Return the [x, y] coordinate for the center point of the cell that contains the specified text.  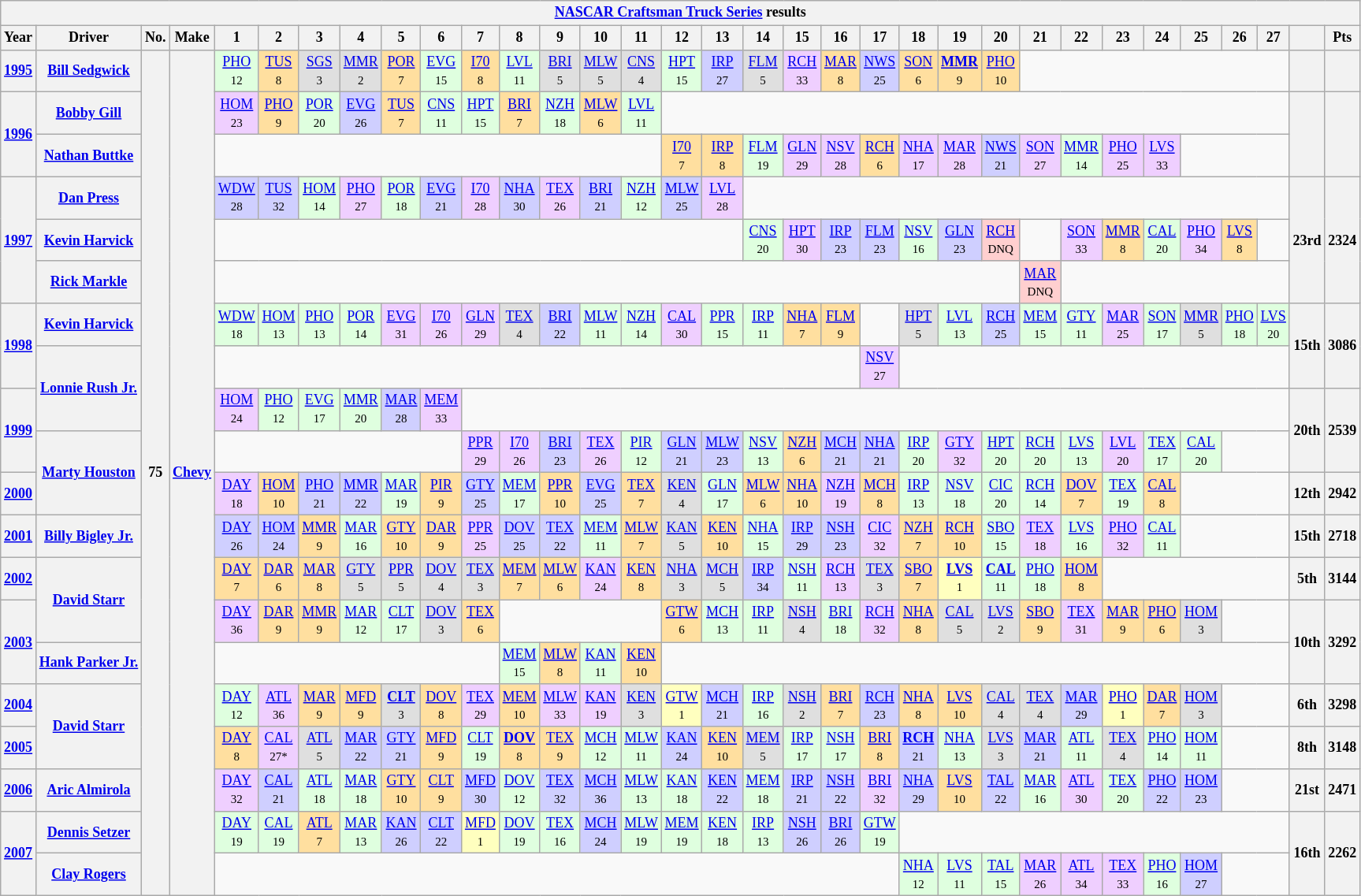
Aric Almirola [88, 790]
No. [156, 38]
2006 [19, 790]
MMR20 [361, 409]
I707 [682, 155]
LVS3 [1001, 748]
TEX33 [1122, 875]
CLT22 [441, 832]
NZH7 [919, 536]
PHO10 [1001, 71]
DAY32 [236, 790]
RCH23 [879, 705]
CNS11 [441, 113]
PPR10 [560, 494]
DOV25 [519, 536]
21st [1307, 790]
MCH8 [879, 494]
2471 [1343, 790]
IRP20 [919, 452]
HPT30 [802, 240]
2 [279, 38]
CNS20 [763, 240]
RCH33 [802, 71]
16 [841, 38]
DAY7 [236, 578]
LVS20 [1274, 325]
MLW33 [560, 705]
15 [802, 38]
HOM13 [279, 325]
PPR25 [481, 536]
CLT9 [441, 790]
NHA30 [519, 198]
TUS8 [279, 71]
27 [1274, 38]
BRI18 [841, 621]
24 [1162, 38]
MLW13 [641, 790]
DOV19 [519, 832]
12th [1307, 494]
IRP23 [841, 240]
Rick Markle [88, 282]
CAL4 [1001, 705]
PHO21 [320, 494]
BRI32 [879, 790]
NWS25 [879, 71]
EVG17 [320, 409]
26 [1239, 38]
1998 [19, 345]
8 [519, 38]
HOM11 [1201, 748]
PPR5 [401, 578]
NZH12 [641, 198]
EVG21 [441, 198]
NHA13 [960, 748]
MLW7 [641, 536]
3086 [1343, 345]
75 [156, 473]
IRP16 [763, 705]
DAY18 [236, 494]
MEM19 [682, 832]
3298 [1343, 705]
FLM9 [841, 325]
DOV7 [1081, 494]
3 [320, 38]
CIC20 [1001, 494]
LVS8 [1239, 240]
GTY25 [481, 494]
PHO25 [1122, 155]
LVS1 [960, 578]
CAL8 [1162, 494]
LVS33 [1162, 155]
GTW1 [682, 705]
NHA7 [802, 325]
MAR29 [1081, 705]
DOV3 [441, 621]
2718 [1343, 536]
TUS7 [401, 113]
PPR29 [481, 452]
RCHDNQ [1001, 240]
POR18 [401, 198]
PIR9 [441, 494]
NZH18 [560, 113]
TEX32 [560, 790]
Clay Rogers [88, 875]
MAR25 [1122, 325]
NHA29 [919, 790]
BRI21 [601, 198]
EVG25 [601, 494]
TEX20 [1122, 790]
19 [960, 38]
PHO6 [1162, 621]
23 [1122, 38]
BRI22 [560, 325]
RCH32 [879, 621]
CIC32 [879, 536]
MEM7 [519, 578]
DAY8 [236, 748]
TEX17 [1162, 452]
KAN26 [401, 832]
MLW19 [641, 832]
HOM14 [320, 198]
BRI26 [841, 832]
NSV28 [841, 155]
DOV4 [441, 578]
8th [1307, 748]
HOM27 [1201, 875]
HPT20 [1001, 452]
17 [879, 38]
KAN11 [601, 663]
MAR12 [361, 621]
MMR2 [361, 71]
Dan Press [88, 198]
DOV12 [519, 790]
1995 [19, 71]
21 [1040, 38]
MFD1 [481, 832]
MAR18 [361, 790]
ATL30 [1081, 790]
DAY36 [236, 621]
NZH19 [841, 494]
5th [1307, 578]
MCH12 [601, 748]
ATL11 [1081, 748]
MEM11 [601, 536]
BRI8 [879, 748]
PHO34 [1201, 240]
MCH13 [722, 621]
EVG26 [361, 113]
DAR6 [279, 578]
MEM33 [441, 409]
TEX6 [481, 621]
22 [1081, 38]
Bill Sedgwick [88, 71]
IRP17 [802, 748]
NSH22 [841, 790]
NHA15 [763, 536]
HPT5 [919, 325]
FLM23 [879, 240]
GTY11 [1081, 325]
NSH26 [802, 832]
TEX16 [560, 832]
2262 [1343, 853]
LVL28 [722, 198]
BRI23 [560, 452]
NSV13 [763, 452]
1996 [19, 134]
LVS2 [1001, 621]
ATL36 [279, 705]
LVL20 [1122, 452]
CAL19 [279, 832]
RCH20 [1040, 452]
ATL18 [320, 790]
20th [1307, 430]
NSH17 [841, 748]
KEN8 [641, 578]
MLW8 [560, 663]
16th [1307, 853]
DAY12 [236, 705]
MLW23 [722, 452]
NSV16 [919, 240]
IRP29 [802, 536]
NHA3 [682, 578]
MMR8 [1122, 240]
LVL13 [960, 325]
12 [682, 38]
9 [560, 38]
MAR22 [361, 748]
25 [1201, 38]
GLN21 [682, 452]
2004 [19, 705]
NSV27 [879, 367]
LVS11 [960, 875]
10 [601, 38]
Dennis Setzer [88, 832]
2003 [19, 641]
Hank Parker Jr. [88, 663]
NWS21 [1001, 155]
WDW18 [236, 325]
GTW19 [879, 832]
GLN23 [960, 240]
2002 [19, 578]
TEX19 [1122, 494]
TAL22 [1001, 790]
11 [641, 38]
PHO9 [279, 113]
FLM19 [763, 155]
KEN22 [722, 790]
NSV18 [960, 494]
7 [481, 38]
Billy Bigley Jr. [88, 536]
MMR14 [1081, 155]
20 [1001, 38]
GTY21 [401, 748]
3148 [1343, 748]
PHO16 [1162, 875]
1 [236, 38]
ATL5 [320, 748]
FLM5 [763, 71]
TUS32 [279, 198]
TEX31 [1081, 621]
2324 [1343, 240]
POR20 [320, 113]
PHO22 [1162, 790]
DAY19 [236, 832]
Make [192, 38]
CLT17 [401, 621]
MEM5 [763, 748]
PIR12 [641, 452]
SBO7 [919, 578]
MAR13 [361, 832]
KAN5 [682, 536]
2942 [1343, 494]
Pts [1343, 38]
2539 [1343, 430]
PHO14 [1162, 748]
MEM17 [519, 494]
MCH5 [722, 578]
2005 [19, 748]
IRP27 [722, 71]
KEN3 [641, 705]
SON27 [1040, 155]
ATL34 [1081, 875]
Marty Houston [88, 473]
MLW5 [601, 71]
CNS4 [641, 71]
I708 [481, 71]
IRP8 [722, 155]
MEM18 [763, 790]
MEM10 [519, 705]
MAR26 [1040, 875]
NHA17 [919, 155]
SGS3 [320, 71]
NSH11 [802, 578]
TAL15 [1001, 875]
LVS16 [1081, 536]
TEX22 [560, 536]
2000 [19, 494]
PHO27 [361, 198]
CLT3 [401, 705]
Year [19, 38]
2001 [19, 536]
3144 [1343, 578]
NASCAR Craftsman Truck Series results [681, 13]
MAR19 [401, 494]
GTW6 [682, 621]
RCH21 [919, 748]
KAN19 [601, 705]
1997 [19, 240]
MMR22 [361, 494]
13 [722, 38]
NSH4 [802, 621]
DAR7 [1162, 705]
HOM8 [1081, 578]
CLT19 [481, 748]
14 [763, 38]
NZH6 [802, 452]
MAR21 [1040, 748]
MLW25 [682, 198]
EVG15 [441, 71]
Nathan Buttke [88, 155]
PHO32 [1122, 536]
ATL7 [320, 832]
MMR5 [1201, 325]
EVG31 [401, 325]
GLN17 [722, 494]
TEX29 [481, 705]
SON17 [1162, 325]
PPR15 [722, 325]
Chevy [192, 473]
18 [919, 38]
NHA12 [919, 875]
10th [1307, 641]
CAL5 [960, 621]
DAY26 [236, 536]
NZH14 [641, 325]
TEX9 [560, 748]
CAL30 [682, 325]
TEX7 [641, 494]
HOM10 [279, 494]
WDW28 [236, 198]
I7028 [481, 198]
3292 [1343, 641]
Driver [88, 38]
6 [441, 38]
POR7 [401, 71]
BRI5 [560, 71]
MCH36 [601, 790]
RCH10 [960, 536]
CAL21 [279, 790]
Lonnie Rush Jr. [88, 388]
RCH25 [1001, 325]
MARDNQ [1040, 282]
IRP34 [763, 578]
23rd [1307, 240]
NHA21 [879, 452]
SON33 [1081, 240]
SBO15 [1001, 536]
SON6 [919, 71]
POR14 [361, 325]
KEN4 [682, 494]
NHA10 [802, 494]
RCH6 [879, 155]
2007 [19, 853]
RCH14 [1040, 494]
MCH24 [601, 832]
PHO13 [320, 325]
CAL27* [279, 748]
IRP21 [802, 790]
KEN18 [722, 832]
4 [361, 38]
TEX18 [1040, 536]
RCH13 [841, 578]
Bobby Gill [88, 113]
GTY5 [361, 578]
LVS13 [1081, 452]
1999 [19, 430]
6th [1307, 705]
MFD30 [481, 790]
NSH23 [841, 536]
GTY32 [960, 452]
NSH2 [802, 705]
5 [401, 38]
KAN18 [682, 790]
PHO1 [1122, 705]
SBO9 [1040, 621]
